Search for the cell housing the specified text and yield its (x, y) center coordinate. 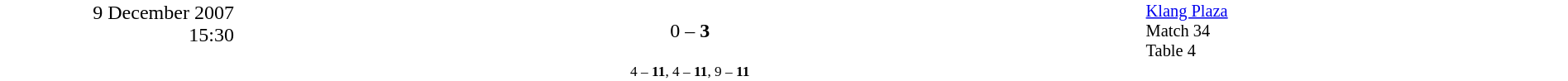
0 – 3 (690, 31)
Klang PlazaMatch 34Table 4 (1356, 31)
4 – 11, 4 – 11, 9 – 11 (690, 71)
9 December 200715:30 (117, 40)
